Identify which cell holds the provided text, then report its [X, Y] central coordinate. 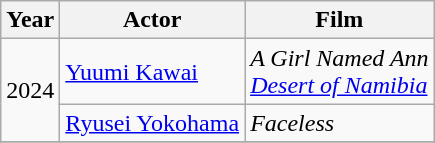
Actor [152, 20]
2024 [30, 90]
Yuumi Kawai [152, 72]
Year [30, 20]
Faceless [340, 123]
Ryusei Yokohama [152, 123]
Film [340, 20]
A Girl Named AnnDesert of Namibia [340, 72]
